Capture the cell that displays the provided text and extract its (x, y) central coordinate. 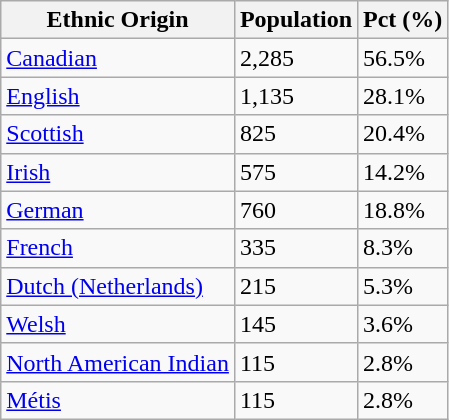
18.8% (403, 210)
5.3% (403, 286)
Population (296, 20)
German (118, 210)
575 (296, 172)
Ethnic Origin (118, 20)
Dutch (Netherlands) (118, 286)
North American Indian (118, 362)
8.3% (403, 248)
215 (296, 286)
56.5% (403, 58)
20.4% (403, 134)
English (118, 96)
28.1% (403, 96)
French (118, 248)
825 (296, 134)
3.6% (403, 324)
145 (296, 324)
Irish (118, 172)
Scottish (118, 134)
335 (296, 248)
Pct (%) (403, 20)
2,285 (296, 58)
760 (296, 210)
14.2% (403, 172)
Métis (118, 400)
Canadian (118, 58)
Welsh (118, 324)
1,135 (296, 96)
